Return the [X, Y] coordinate for the center point of the cell that contains the specified text.  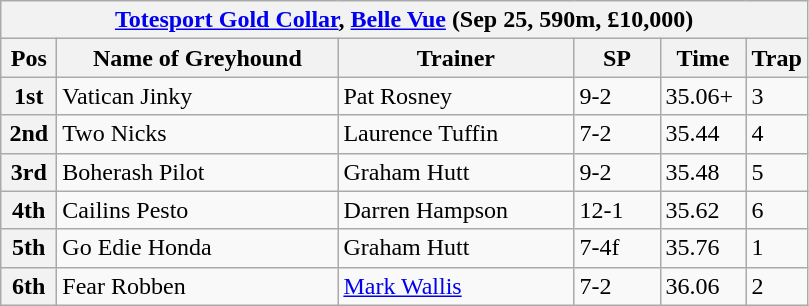
1st [29, 96]
Two Nicks [198, 134]
Time [703, 58]
Vatican Jinky [198, 96]
Cailins Pesto [198, 210]
3 [776, 96]
36.06 [703, 286]
2nd [29, 134]
Mark Wallis [456, 286]
35.48 [703, 172]
Go Edie Honda [198, 248]
Totesport Gold Collar, Belle Vue (Sep 25, 590m, £10,000) [404, 20]
Boherash Pilot [198, 172]
1 [776, 248]
SP [617, 58]
3rd [29, 172]
Fear Robben [198, 286]
12-1 [617, 210]
Name of Greyhound [198, 58]
Pat Rosney [456, 96]
Darren Hampson [456, 210]
35.44 [703, 134]
Pos [29, 58]
35.06+ [703, 96]
Laurence Tuffin [456, 134]
6th [29, 286]
7-4f [617, 248]
Trap [776, 58]
5 [776, 172]
35.76 [703, 248]
35.62 [703, 210]
6 [776, 210]
4 [776, 134]
4th [29, 210]
Trainer [456, 58]
5th [29, 248]
2 [776, 286]
